Pinpoint the cell where the given text exists, returning its (X, Y) midpoint coordinate. 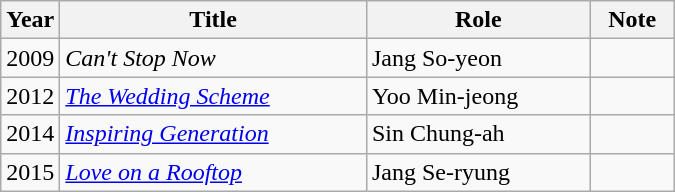
2014 (30, 134)
2012 (30, 96)
Inspiring Generation (214, 134)
Jang So-yeon (478, 58)
Love on a Rooftop (214, 172)
Role (478, 20)
2015 (30, 172)
Can't Stop Now (214, 58)
Sin Chung-ah (478, 134)
Yoo Min-jeong (478, 96)
Note (632, 20)
2009 (30, 58)
Jang Se-ryung (478, 172)
Year (30, 20)
The Wedding Scheme (214, 96)
Title (214, 20)
